Detect which cell encompasses the target text, then output its [x, y] center coordinate. 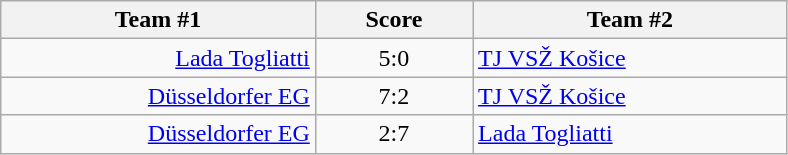
Team #1 [158, 20]
5:0 [394, 58]
Team #2 [630, 20]
7:2 [394, 96]
Score [394, 20]
2:7 [394, 134]
